Scan for the cell matching the given text and deliver its [x, y] coordinate at center. 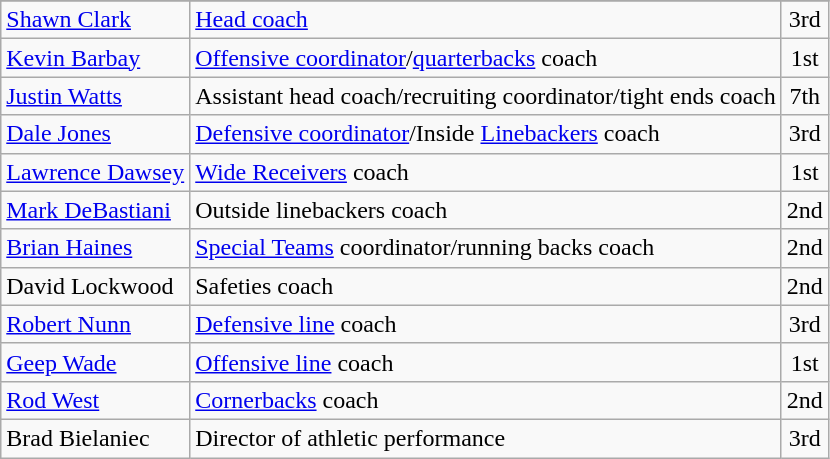
Wide Receivers coach [486, 172]
Justin Watts [96, 96]
Brad Bielaniec [96, 438]
Special Teams coordinator/running backs coach [486, 248]
Shawn Clark [96, 20]
Offensive line coach [486, 362]
Robert Nunn [96, 324]
Assistant head coach/recruiting coordinator/tight ends coach [486, 96]
Defensive coordinator/Inside Linebackers coach [486, 134]
Rod West [96, 400]
Brian Haines [96, 248]
Dale Jones [96, 134]
Geep Wade [96, 362]
7th [804, 96]
Cornerbacks coach [486, 400]
David Lockwood [96, 286]
Offensive coordinator/quarterbacks coach [486, 58]
Outside linebackers coach [486, 210]
Defensive line coach [486, 324]
Lawrence Dawsey [96, 172]
Safeties coach [486, 286]
Head coach [486, 20]
Kevin Barbay [96, 58]
Director of athletic performance [486, 438]
Mark DeBastiani [96, 210]
